For the text-containing cell, return its midpoint in [X, Y] coordinate format. 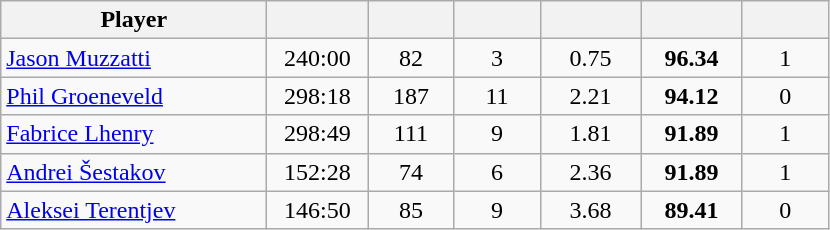
Aleksei Terentjev [134, 210]
111 [411, 134]
2.21 [590, 96]
89.41 [692, 210]
Fabrice Lhenry [134, 134]
152:28 [318, 172]
74 [411, 172]
11 [497, 96]
Player [134, 20]
Andrei Šestakov [134, 172]
6 [497, 172]
2.36 [590, 172]
298:18 [318, 96]
85 [411, 210]
298:49 [318, 134]
Jason Muzzatti [134, 58]
3 [497, 58]
94.12 [692, 96]
1.81 [590, 134]
146:50 [318, 210]
82 [411, 58]
96.34 [692, 58]
240:00 [318, 58]
3.68 [590, 210]
0.75 [590, 58]
Phil Groeneveld [134, 96]
187 [411, 96]
